Return [X, Y] of the center of cell containing provided text 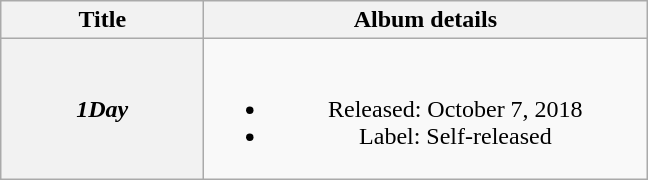
1Day [102, 109]
Released: October 7, 2018Label: Self-released [426, 109]
Album details [426, 20]
Title [102, 20]
